Locate the cell with the specified text and output its (X, Y) center coordinate. 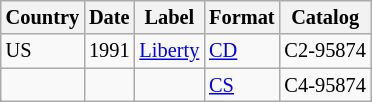
Liberty (169, 51)
1991 (109, 51)
Catalog (326, 17)
CD (242, 51)
Country (42, 17)
US (42, 51)
Format (242, 17)
CS (242, 85)
C2-95874 (326, 51)
C4-95874 (326, 85)
Label (169, 17)
Date (109, 17)
